Find where the given text appears and provide that cell's center as [x, y] coordinate. 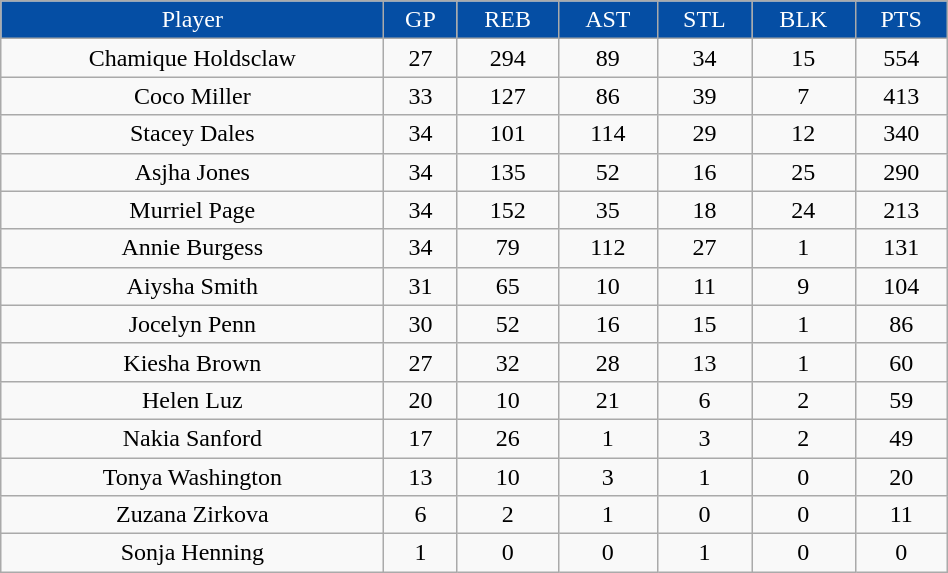
AST [608, 20]
Jocelyn Penn [192, 324]
39 [704, 96]
135 [508, 172]
29 [704, 134]
114 [608, 134]
Stacey Dales [192, 134]
35 [608, 210]
Murriel Page [192, 210]
Asjha Jones [192, 172]
101 [508, 134]
24 [804, 210]
PTS [901, 20]
131 [901, 248]
127 [508, 96]
REB [508, 20]
104 [901, 286]
112 [608, 248]
33 [420, 96]
152 [508, 210]
21 [608, 400]
STL [704, 20]
Nakia Sanford [192, 438]
60 [901, 362]
Player [192, 20]
31 [420, 286]
Kiesha Brown [192, 362]
Coco Miller [192, 96]
18 [704, 210]
9 [804, 286]
26 [508, 438]
Helen Luz [192, 400]
290 [901, 172]
Chamique Holdsclaw [192, 58]
7 [804, 96]
Annie Burgess [192, 248]
28 [608, 362]
Zuzana Zirkova [192, 515]
413 [901, 96]
32 [508, 362]
554 [901, 58]
65 [508, 286]
59 [901, 400]
17 [420, 438]
25 [804, 172]
Aiysha Smith [192, 286]
Sonja Henning [192, 553]
49 [901, 438]
340 [901, 134]
294 [508, 58]
BLK [804, 20]
213 [901, 210]
GP [420, 20]
12 [804, 134]
89 [608, 58]
Tonya Washington [192, 477]
30 [420, 324]
79 [508, 248]
